Capture the cell that displays the provided text and extract its [X, Y] central coordinate. 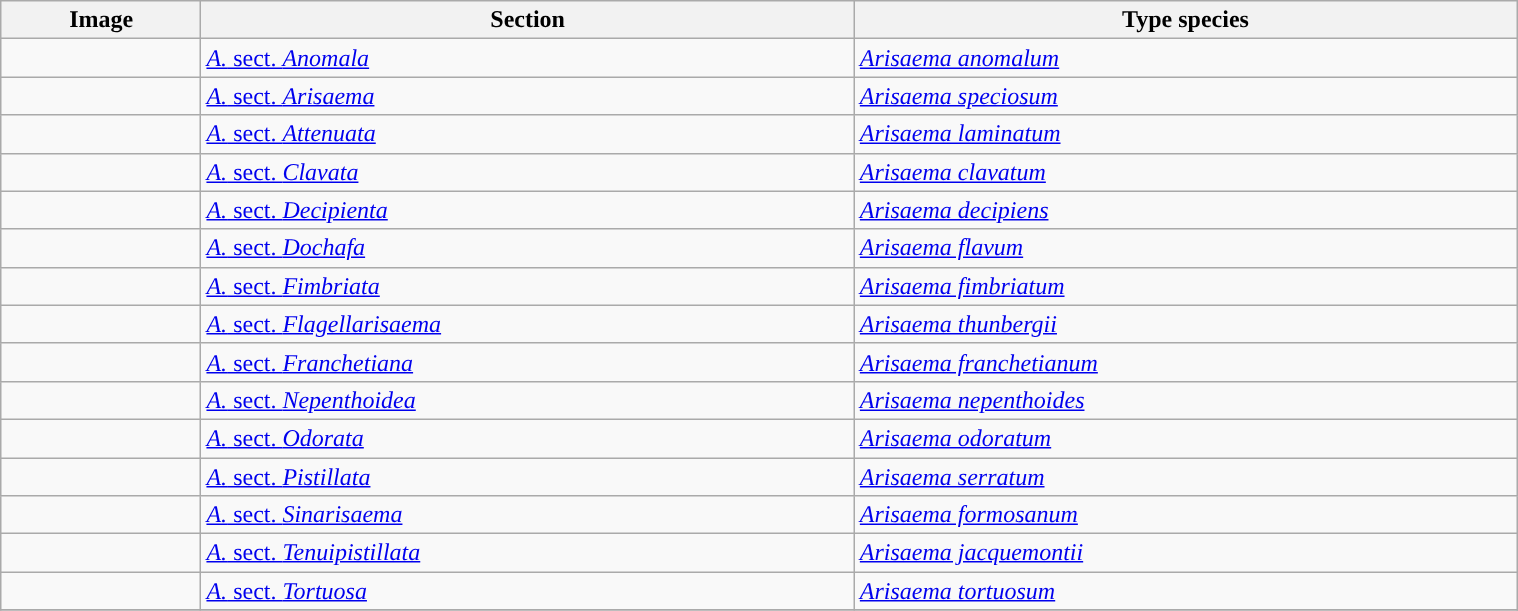
Arisaema fimbriatum [1185, 286]
A. sect. Attenuata [528, 134]
Section [528, 20]
A. sect. Dochafa [528, 248]
Image [101, 20]
Arisaema decipiens [1185, 210]
A. sect. Fimbriata [528, 286]
A. sect. Tortuosa [528, 591]
A. sect. Decipienta [528, 210]
A. sect. Franchetiana [528, 362]
A. sect. Nepenthoidea [528, 400]
Arisaema clavatum [1185, 172]
A. sect. Arisaema [528, 96]
A. sect. Sinarisaema [528, 515]
Arisaema speciosum [1185, 96]
Arisaema flavum [1185, 248]
A. sect. Clavata [528, 172]
Arisaema thunbergii [1185, 324]
A. sect. Tenuipistillata [528, 553]
Type species [1185, 20]
A. sect. Odorata [528, 438]
Arisaema tortuosum [1185, 591]
Arisaema nepenthoides [1185, 400]
A. sect. Anomala [528, 58]
A. sect. Pistillata [528, 477]
Arisaema laminatum [1185, 134]
Arisaema jacquemontii [1185, 553]
Arisaema serratum [1185, 477]
Arisaema franchetianum [1185, 362]
A. sect. Flagellarisaema [528, 324]
Arisaema anomalum [1185, 58]
Arisaema formosanum [1185, 515]
Arisaema odoratum [1185, 438]
